Detect which cell encompasses the target text, then output its [x, y] center coordinate. 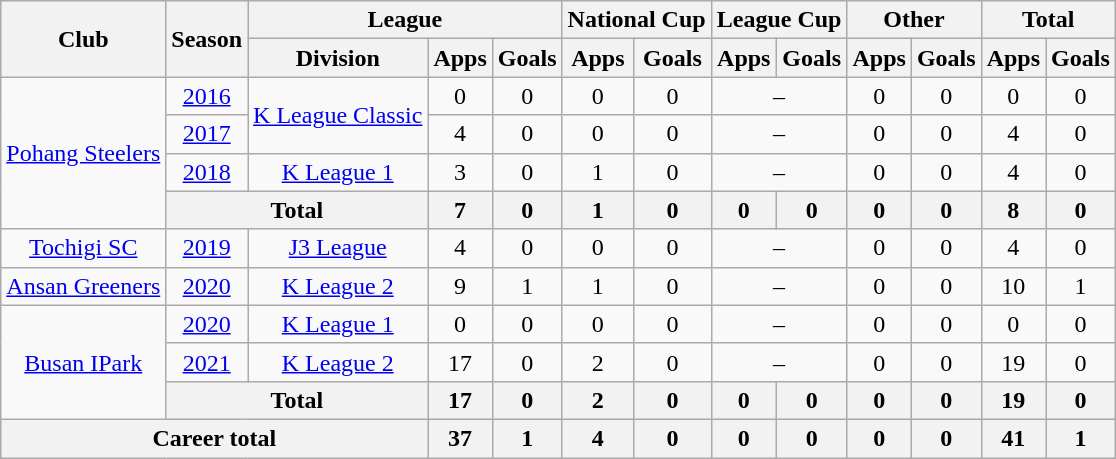
Club [84, 39]
K League Classic [338, 115]
2016 [207, 96]
37 [460, 438]
7 [460, 210]
8 [1013, 210]
Division [338, 58]
League Cup [779, 20]
Other [914, 20]
10 [1013, 286]
J3 League [338, 248]
Tochigi SC [84, 248]
Pohang Steelers [84, 153]
41 [1013, 438]
9 [460, 286]
National Cup [636, 20]
Career total [214, 438]
2018 [207, 172]
Busan IPark [84, 362]
2021 [207, 362]
2017 [207, 134]
Season [207, 39]
3 [460, 172]
2019 [207, 248]
Ansan Greeners [84, 286]
League [406, 20]
